Detect which cell encompasses the target text, then output its [x, y] center coordinate. 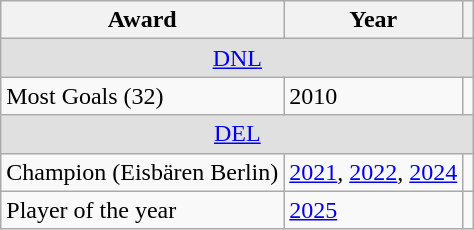
Most Goals (32) [142, 96]
2010 [374, 96]
DEL [238, 134]
Year [374, 20]
Player of the year [142, 210]
2021, 2022, 2024 [374, 172]
Award [142, 20]
2025 [374, 210]
Champion (Eisbären Berlin) [142, 172]
DNL [238, 58]
